Return the (X, Y) coordinate for the center point of the cell that contains the specified text.  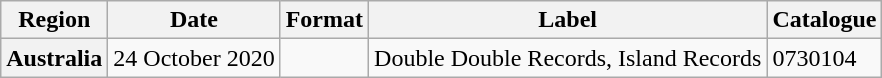
Catalogue (824, 20)
Date (194, 20)
Format (324, 20)
24 October 2020 (194, 58)
Double Double Records, Island Records (568, 58)
0730104 (824, 58)
Australia (54, 58)
Region (54, 20)
Label (568, 20)
